Return (x, y) of the center of cell containing provided text 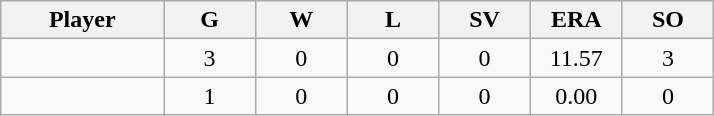
W (301, 20)
G (210, 20)
1 (210, 96)
0.00 (576, 96)
SO (668, 20)
Player (82, 20)
11.57 (576, 58)
ERA (576, 20)
L (393, 20)
SV (485, 20)
